Return the (x, y) coordinate for the center point of the cell that contains the specified text.  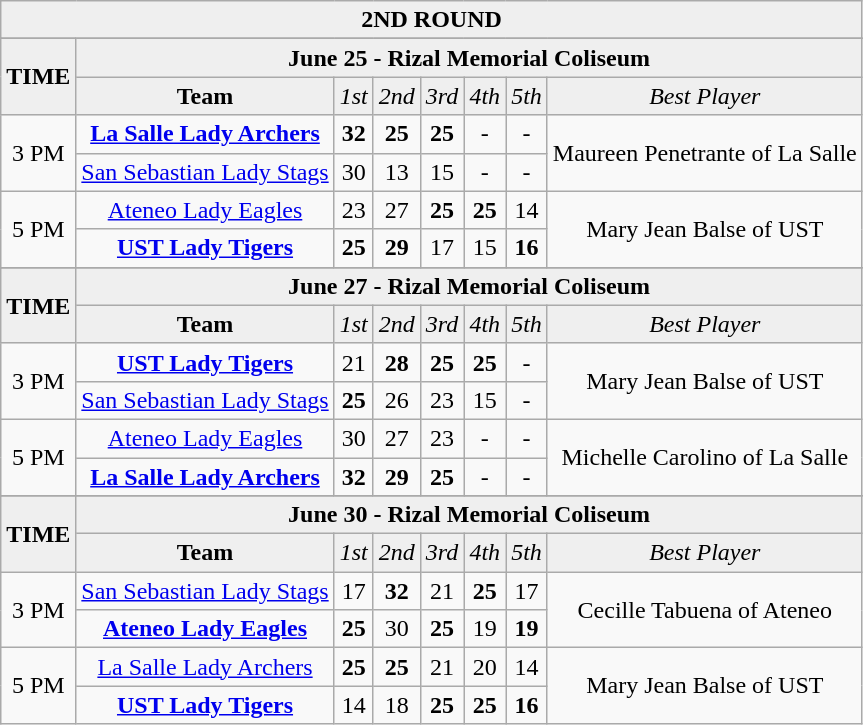
June 30 - Rizal Memorial Coliseum (469, 515)
20 (485, 667)
Cecille Tabuena of Ateneo (704, 610)
18 (396, 705)
13 (396, 172)
June 25 - Rizal Memorial Coliseum (469, 58)
26 (396, 400)
28 (396, 362)
Maureen Penetrante of La Salle (704, 153)
Michelle Carolino of La Salle (704, 457)
June 27 - Rizal Memorial Coliseum (469, 286)
2ND ROUND (432, 20)
